Locate the cell with the specified text and output its [X, Y] center coordinate. 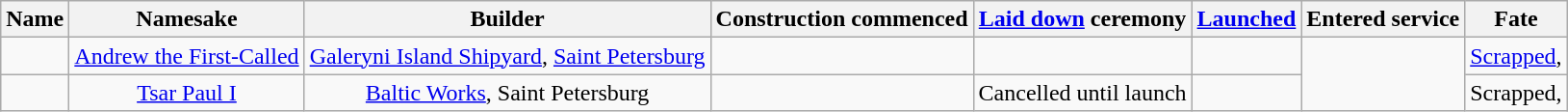
Construction commenced [841, 19]
Builder [507, 19]
Andrew the First-Called [187, 56]
Fate [1516, 19]
Baltic Works, Saint Petersburg [507, 93]
Entered service [1383, 19]
Namesake [187, 19]
Cancelled until launch [1082, 93]
Launched [1247, 19]
Laid down ceremony [1082, 19]
Tsar Paul I [187, 93]
Galeryni Island Shipyard, Saint Petersburg [507, 56]
Name [35, 19]
